Determine the (X, Y) coordinate at the center of the cell enclosing the given text.  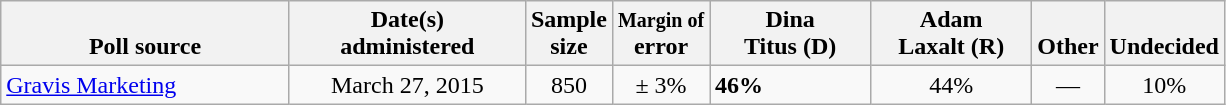
AdamLaxalt (R) (952, 34)
— (1068, 85)
Margin oferror (660, 34)
850 (568, 85)
March 27, 2015 (407, 85)
44% (952, 85)
Date(s)administered (407, 34)
DinaTitus (D) (790, 34)
± 3% (660, 85)
Samplesize (568, 34)
Gravis Marketing (146, 85)
10% (1164, 85)
Poll source (146, 34)
Undecided (1164, 34)
Other (1068, 34)
46% (790, 85)
